Return the (x, y) coordinate for the center point of the cell that contains the specified text.  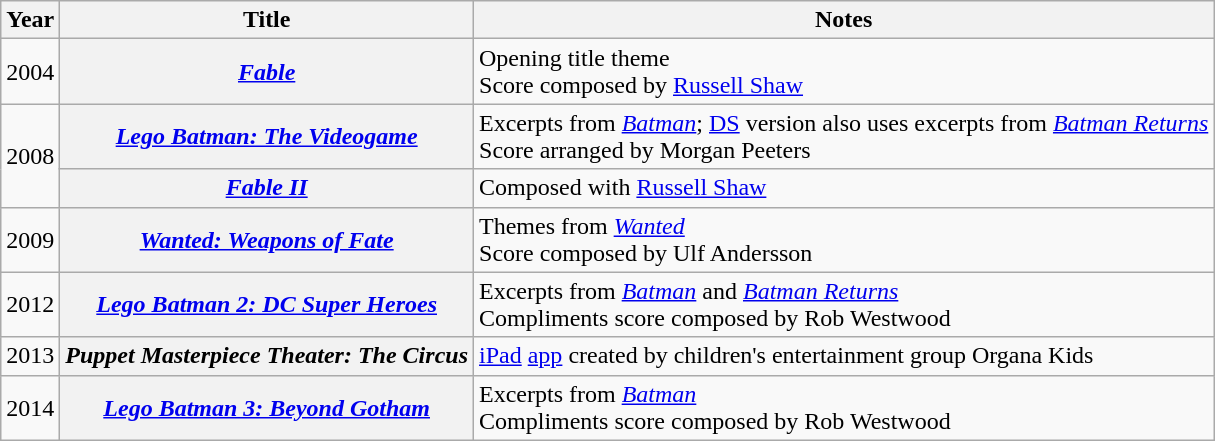
2014 (30, 408)
iPad app created by children's entertainment group Organa Kids (844, 356)
Excerpts from Batman; DS version also uses excerpts from Batman ReturnsScore arranged by Morgan Peeters (844, 136)
2004 (30, 72)
Lego Batman: The Videogame (267, 136)
2013 (30, 356)
Composed with Russell Shaw (844, 188)
Fable (267, 72)
Notes (844, 20)
Themes from WantedScore composed by Ulf Andersson (844, 240)
Lego Batman 3: Beyond Gotham (267, 408)
2009 (30, 240)
Opening title themeScore composed by Russell Shaw (844, 72)
Title (267, 20)
Fable II (267, 188)
Wanted: Weapons of Fate (267, 240)
2008 (30, 156)
Puppet Masterpiece Theater: The Circus (267, 356)
2012 (30, 304)
Year (30, 20)
Excerpts from BatmanCompliments score composed by Rob Westwood (844, 408)
Excerpts from Batman and Batman ReturnsCompliments score composed by Rob Westwood (844, 304)
Lego Batman 2: DC Super Heroes (267, 304)
